Search for the cell housing the specified text and yield its (x, y) center coordinate. 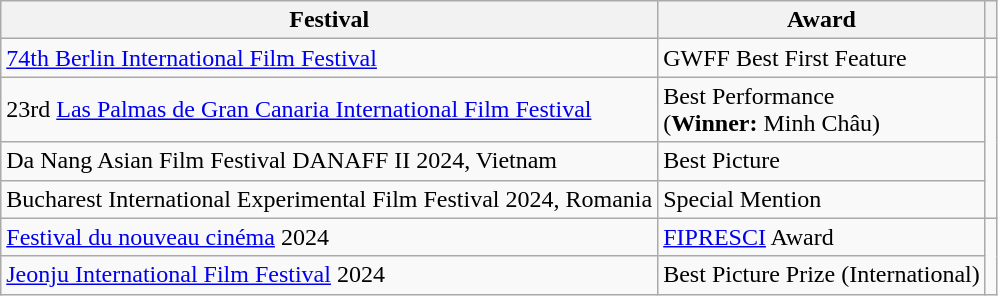
Best Picture Prize (International) (822, 275)
Award (822, 20)
Best Performance(Winner: Minh Châu) (822, 110)
FIPRESCI Award (822, 237)
Festival (330, 20)
GWFF Best First Feature (822, 58)
23rd Las Palmas de Gran Canaria International Film Festival (330, 110)
Da Nang Asian Film Festival DANAFF II 2024, Vietnam (330, 161)
Special Mention (822, 199)
Best Picture (822, 161)
74th Berlin International Film Festival (330, 58)
Festival du nouveau cinéma 2024 (330, 237)
Jeonju International Film Festival 2024 (330, 275)
Bucharest International Experimental Film Festival 2024, Romania (330, 199)
